For the text-containing cell, return its midpoint in (X, Y) coordinate format. 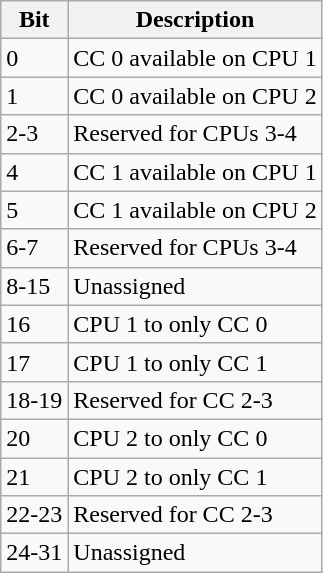
CPU 2 to only CC 1 (195, 477)
CPU 1 to only CC 0 (195, 324)
21 (34, 477)
CC 0 available on CPU 2 (195, 96)
4 (34, 172)
8-15 (34, 286)
5 (34, 210)
Description (195, 20)
CPU 2 to only CC 0 (195, 438)
2-3 (34, 134)
20 (34, 438)
24-31 (34, 553)
Bit (34, 20)
22-23 (34, 515)
CPU 1 to only CC 1 (195, 362)
1 (34, 96)
16 (34, 324)
CC 1 available on CPU 1 (195, 172)
0 (34, 58)
18-19 (34, 400)
CC 0 available on CPU 1 (195, 58)
17 (34, 362)
CC 1 available on CPU 2 (195, 210)
6-7 (34, 248)
